Return the (X, Y) coordinate for the center point of the cell that contains the specified text.  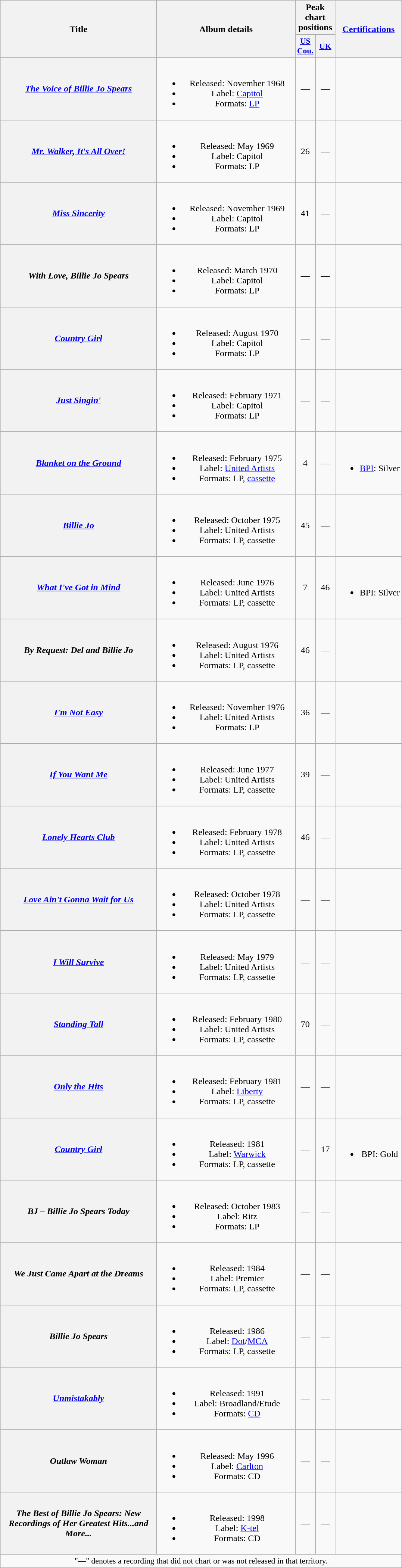
USCou. (305, 46)
Miss Sincerity (78, 214)
Released: February 1980Label: United ArtistsFormats: LP, cassette (226, 1024)
Standing Tall (78, 1024)
The Voice of Billie Jo Spears (78, 89)
The Best of Billie Jo Spears: New Recordings of Her Greatest Hits...and More... (78, 1523)
39 (305, 775)
I'm Not Easy (78, 712)
If You Want Me (78, 775)
Released: June 1977Label: United ArtistsFormats: LP, cassette (226, 775)
Outlaw Woman (78, 1460)
Just Singin' (78, 400)
Released: February 1978Label: United ArtistsFormats: LP, cassette (226, 837)
Unmistakably (78, 1399)
Released: November 1969Label: CapitolFormats: LP (226, 214)
Released: March 1970Label: CapitolFormats: LP (226, 276)
What I've Got in Mind (78, 588)
Released: 1981Label: WarwickFormats: LP, cassette (226, 1149)
Blanket on the Ground (78, 463)
Peak chartpositions (315, 18)
UK (325, 46)
36 (305, 712)
Released: November 1976Label: United ArtistsFormats: LP (226, 712)
Released: 1998Label: K-telFormats: CD (226, 1523)
Billie Jo (78, 525)
Mr. Walker, It's All Over! (78, 151)
Title (78, 29)
Released: May 1969Label: CapitolFormats: LP (226, 151)
Love Ain't Gonna Wait for Us (78, 900)
Released: February 1981Label: LibertyFormats: LP, cassette (226, 1086)
4 (305, 463)
By Request: Del and Billie Jo (78, 650)
Released: 1984Label: PremierFormats: LP, cassette (226, 1274)
Released: October 1978Label: United ArtistsFormats: LP, cassette (226, 900)
Released: 1991Label: Broadland/EtudeFormats: CD (226, 1399)
Certifications (368, 29)
Released: October 1983Label: RitzFormats: LP (226, 1211)
Released: February 1971Label: CapitolFormats: LP (226, 400)
Released: November 1968Label: CapitolFormats: LP (226, 89)
Released: May 1979Label: United ArtistsFormats: LP, cassette (226, 962)
70 (305, 1024)
41 (305, 214)
Lonely Hearts Club (78, 837)
BJ – Billie Jo Spears Today (78, 1211)
Released: August 1970Label: CapitolFormats: LP (226, 338)
Released: August 1976Label: United ArtistsFormats: LP, cassette (226, 650)
7 (305, 588)
26 (305, 151)
BPI: Gold (368, 1149)
Album details (226, 29)
Billie Jo Spears (78, 1336)
Released: 1986Label: Dot/MCAFormats: LP, cassette (226, 1336)
Released: June 1976Label: United ArtistsFormats: LP, cassette (226, 588)
With Love, Billie Jo Spears (78, 276)
We Just Came Apart at the Dreams (78, 1274)
Only the Hits (78, 1086)
"—" denotes a recording that did not chart or was not released in that territory. (201, 1561)
I Will Survive (78, 962)
Released: February 1975Label: United ArtistsFormats: LP, cassette (226, 463)
45 (305, 525)
17 (325, 1149)
Released: October 1975Label: United ArtistsFormats: LP, cassette (226, 525)
Released: May 1996Label: CarltonFormats: CD (226, 1460)
